Output the [x, y] coordinate of the center of the cell containing the given text.  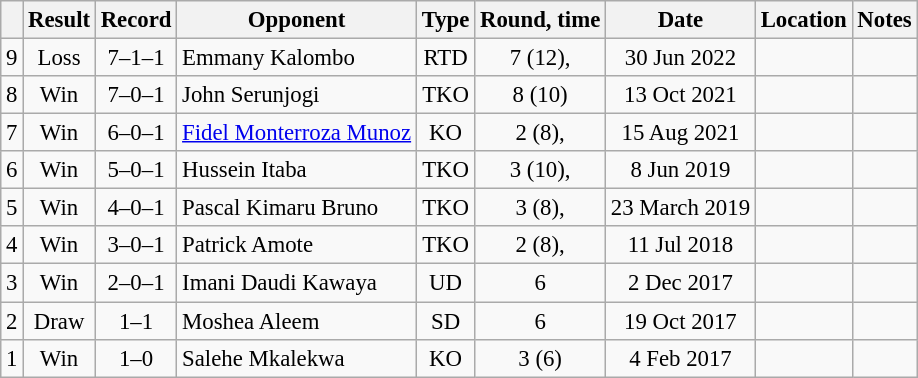
5 [12, 208]
SD [445, 321]
9 [12, 58]
8 Jun 2019 [681, 170]
Patrick Amote [297, 245]
2–0–1 [136, 283]
RTD [445, 58]
Fidel Monterroza Munoz [297, 133]
8 (10) [540, 95]
Result [60, 20]
7 (12), [540, 58]
Record [136, 20]
3 (8), [540, 208]
30 Jun 2022 [681, 58]
Imani Daudi Kawaya [297, 283]
7 [12, 133]
Moshea Aleem [297, 321]
Emmany Kalombo [297, 58]
7–1–1 [136, 58]
Opponent [297, 20]
8 [12, 95]
Hussein Itaba [297, 170]
7–0–1 [136, 95]
Loss [60, 58]
2 Dec 2017 [681, 283]
Draw [60, 321]
6–0–1 [136, 133]
13 Oct 2021 [681, 95]
1–0 [136, 358]
John Serunjogi [297, 95]
1 [12, 358]
15 Aug 2021 [681, 133]
Pascal Kimaru Bruno [297, 208]
4 Feb 2017 [681, 358]
Type [445, 20]
Location [804, 20]
Round, time [540, 20]
Salehe Mkalekwa [297, 358]
3 (10), [540, 170]
1–1 [136, 321]
3 (6) [540, 358]
5–0–1 [136, 170]
3 [12, 283]
11 Jul 2018 [681, 245]
Notes [884, 20]
4–0–1 [136, 208]
Date [681, 20]
UD [445, 283]
23 March 2019 [681, 208]
3–0–1 [136, 245]
19 Oct 2017 [681, 321]
4 [12, 245]
2 [12, 321]
